Scan for the cell matching the given text and deliver its (x, y) coordinate at center. 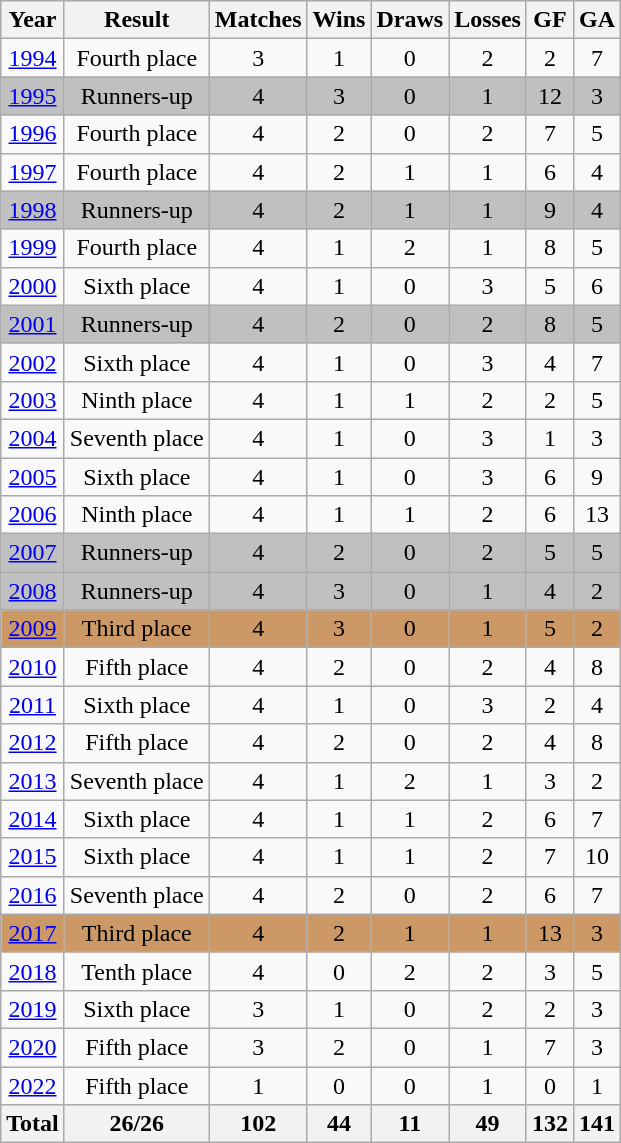
2016 (33, 895)
2002 (33, 362)
2005 (33, 477)
2003 (33, 400)
2013 (33, 781)
Draws (410, 20)
2022 (33, 1085)
2011 (33, 705)
2019 (33, 1009)
Result (136, 20)
Losses (488, 20)
44 (339, 1124)
1994 (33, 58)
132 (550, 1124)
10 (598, 857)
2015 (33, 857)
2000 (33, 286)
2001 (33, 324)
12 (550, 96)
GA (598, 20)
2014 (33, 819)
2007 (33, 553)
2006 (33, 515)
Wins (339, 20)
2004 (33, 438)
2009 (33, 629)
1997 (33, 172)
102 (258, 1124)
Matches (258, 20)
1996 (33, 134)
1999 (33, 248)
Total (33, 1124)
Tenth place (136, 971)
2017 (33, 933)
11 (410, 1124)
141 (598, 1124)
2018 (33, 971)
26/26 (136, 1124)
2020 (33, 1047)
2008 (33, 591)
2010 (33, 667)
1998 (33, 210)
Year (33, 20)
49 (488, 1124)
2012 (33, 743)
GF (550, 20)
1995 (33, 96)
